Provide the (x, y) coordinate of the cell's center where the given text is located.  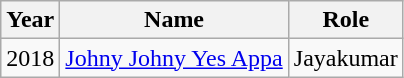
2018 (30, 58)
Johny Johny Yes Appa (174, 58)
Name (174, 20)
Jayakumar (346, 58)
Role (346, 20)
Year (30, 20)
